Find where the given text appears and provide that cell's center as (X, Y) coordinate. 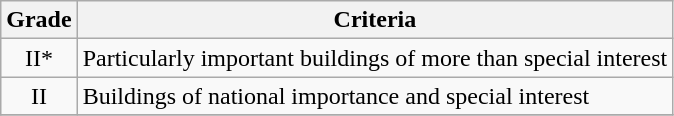
Criteria (375, 20)
Grade (39, 20)
II (39, 96)
Particularly important buildings of more than special interest (375, 58)
Buildings of national importance and special interest (375, 96)
II* (39, 58)
